Search for the cell housing the specified text and yield its [x, y] center coordinate. 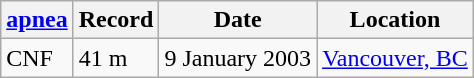
Location [396, 20]
Vancouver, BC [396, 58]
9 January 2003 [238, 58]
Record [116, 20]
CNF [37, 58]
Date [238, 20]
41 m [116, 58]
apnea [37, 20]
